Identify which cell holds the provided text, then report its (x, y) central coordinate. 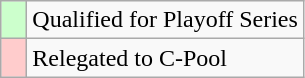
Relegated to C-Pool (166, 58)
Qualified for Playoff Series (166, 20)
